Return the (X, Y) coordinate for the center point of the cell that contains the specified text.  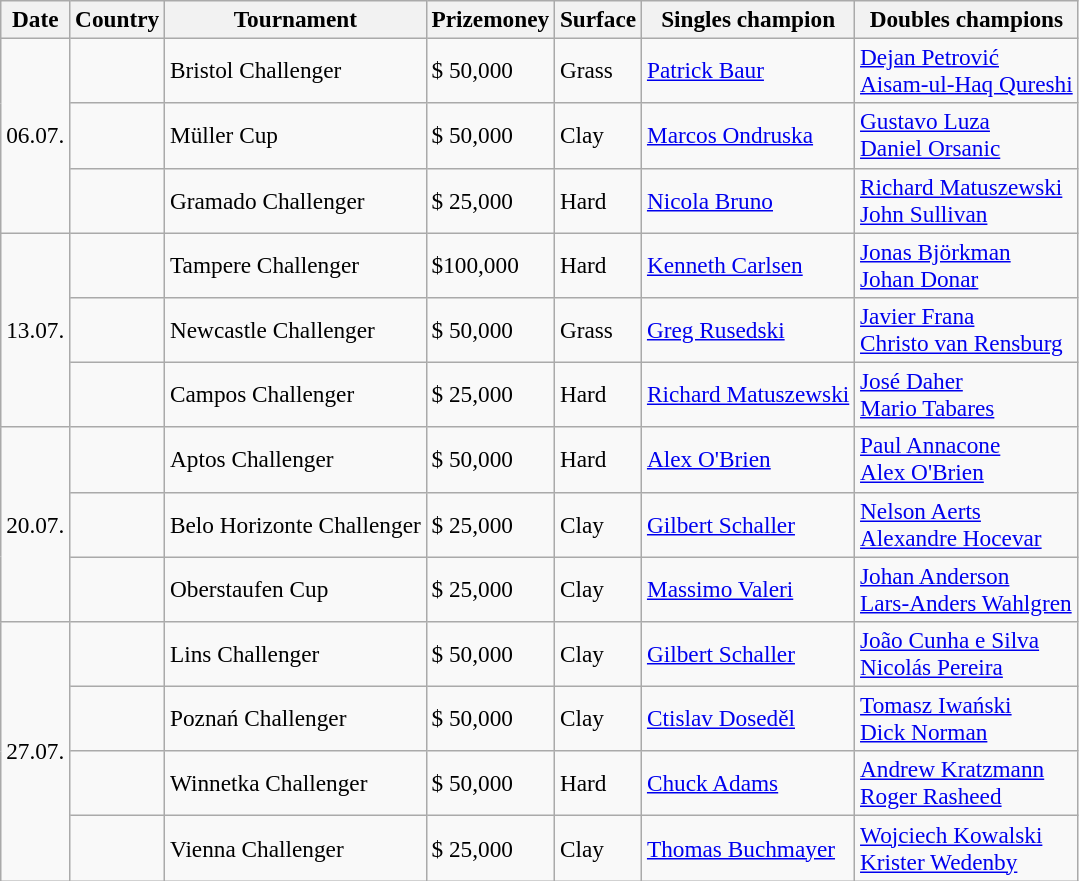
Greg Rusedski (748, 330)
Campos Challenger (296, 394)
Belo Horizonte Challenger (296, 524)
Richard Matuszewski John Sullivan (966, 200)
Müller Cup (296, 136)
Vienna Challenger (296, 848)
Doubles champions (966, 19)
Poznań Challenger (296, 718)
Thomas Buchmayer (748, 848)
Tournament (296, 19)
Nicola Bruno (748, 200)
Lins Challenger (296, 654)
Oberstaufen Cup (296, 588)
Winnetka Challenger (296, 784)
Tampere Challenger (296, 264)
Aptos Challenger (296, 460)
Gustavo Luza Daniel Orsanic (966, 136)
Surface (598, 19)
27.07. (36, 750)
Massimo Valeri (748, 588)
20.07. (36, 524)
Paul Annacone Alex O'Brien (966, 460)
Tomasz Iwański Dick Norman (966, 718)
$100,000 (490, 264)
06.07. (36, 135)
Country (118, 19)
Kenneth Carlsen (748, 264)
Alex O'Brien (748, 460)
Andrew Kratzmann Roger Rasheed (966, 784)
Wojciech Kowalski Krister Wedenby (966, 848)
Prizemoney (490, 19)
Marcos Ondruska (748, 136)
Date (36, 19)
Johan Anderson Lars-Anders Wahlgren (966, 588)
Chuck Adams (748, 784)
13.07. (36, 329)
Newcastle Challenger (296, 330)
José Daher Mario Tabares (966, 394)
Singles champion (748, 19)
Dejan Petrović Aisam-ul-Haq Qureshi (966, 70)
Ctislav Doseděl (748, 718)
Bristol Challenger (296, 70)
João Cunha e Silva Nicolás Pereira (966, 654)
Richard Matuszewski (748, 394)
Nelson Aerts Alexandre Hocevar (966, 524)
Jonas Björkman Johan Donar (966, 264)
Gramado Challenger (296, 200)
Patrick Baur (748, 70)
Javier Frana Christo van Rensburg (966, 330)
